Scan for the cell matching the given text and deliver its [X, Y] coordinate at center. 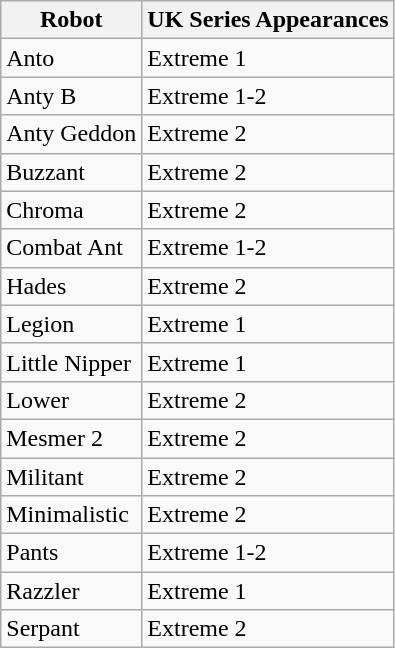
Legion [72, 324]
Combat Ant [72, 248]
Razzler [72, 591]
UK Series Appearances [268, 20]
Militant [72, 477]
Pants [72, 553]
Minimalistic [72, 515]
Anty B [72, 96]
Anto [72, 58]
Buzzant [72, 172]
Mesmer 2 [72, 438]
Little Nipper [72, 362]
Anty Geddon [72, 134]
Hades [72, 286]
Chroma [72, 210]
Serpant [72, 629]
Robot [72, 20]
Lower [72, 400]
